Determine the (x, y) coordinate at the center of the cell enclosing the given text.  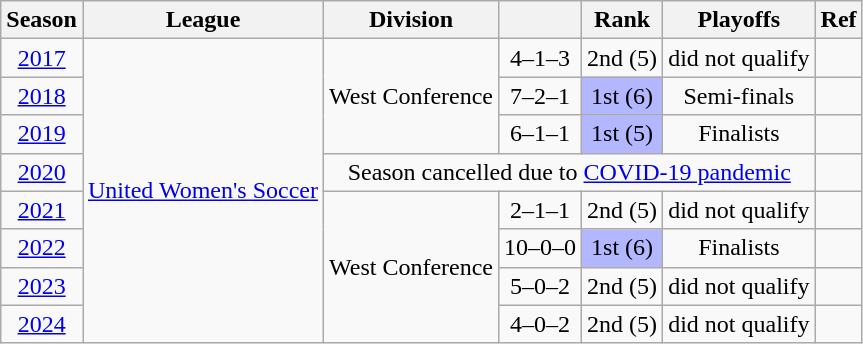
Division (410, 20)
Season (42, 20)
7–2–1 (540, 96)
2020 (42, 172)
Rank (622, 20)
4–0–2 (540, 324)
2018 (42, 96)
Playoffs (739, 20)
2017 (42, 58)
2024 (42, 324)
2021 (42, 210)
1st (5) (622, 134)
Ref (838, 20)
League (202, 20)
2–1–1 (540, 210)
2023 (42, 286)
5–0–2 (540, 286)
4–1–3 (540, 58)
Semi-finals (739, 96)
United Women's Soccer (202, 191)
6–1–1 (540, 134)
Season cancelled due to COVID-19 pandemic (569, 172)
2022 (42, 248)
10–0–0 (540, 248)
2019 (42, 134)
